Scan for the cell matching the given text and deliver its (X, Y) coordinate at center. 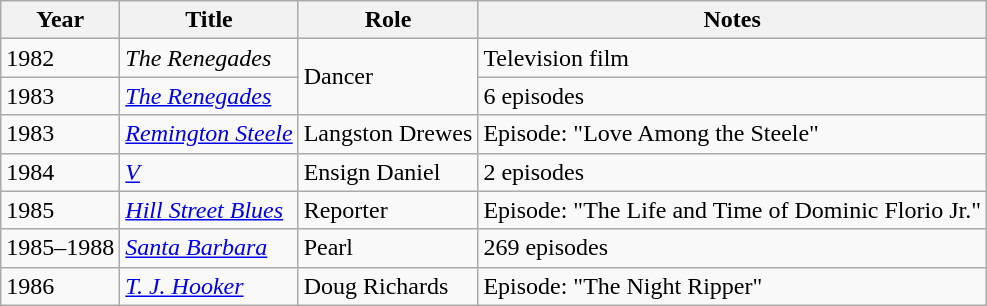
V (209, 172)
T. J. Hooker (209, 286)
6 episodes (732, 96)
1984 (60, 172)
269 episodes (732, 248)
1985 (60, 210)
Role (388, 20)
Dancer (388, 77)
Doug Richards (388, 286)
Hill Street Blues (209, 210)
Pearl (388, 248)
Notes (732, 20)
1986 (60, 286)
Santa Barbara (209, 248)
Langston Drewes (388, 134)
Reporter (388, 210)
2 episodes (732, 172)
Television film (732, 58)
Episode: "Love Among the Steele" (732, 134)
Ensign Daniel (388, 172)
Year (60, 20)
Episode: "The Night Ripper" (732, 286)
Episode: "The Life and Time of Dominic Florio Jr." (732, 210)
Title (209, 20)
1985–1988 (60, 248)
1982 (60, 58)
Remington Steele (209, 134)
